Provide the (X, Y) coordinate of the cell's center where the given text is located.  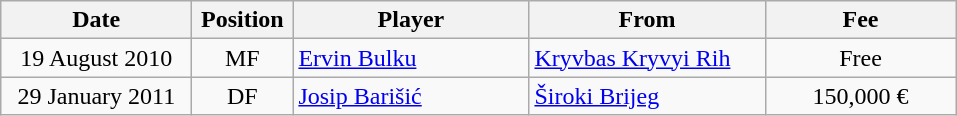
Fee (860, 20)
29 January 2011 (96, 96)
Date (96, 20)
19 August 2010 (96, 58)
150,000 € (860, 96)
MF (242, 58)
Kryvbas Kryvyi Rih (647, 58)
From (647, 20)
DF (242, 96)
Position (242, 20)
Ervin Bulku (411, 58)
Josip Barišić (411, 96)
Free (860, 58)
Player (411, 20)
Široki Brijeg (647, 96)
